Identify which cell holds the provided text, then report its (X, Y) central coordinate. 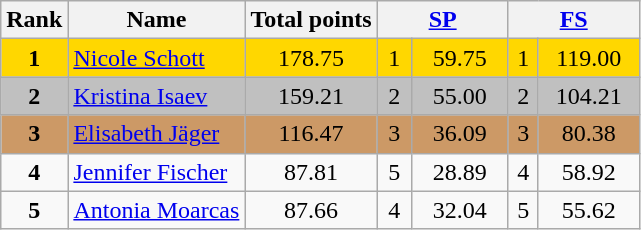
36.09 (460, 134)
104.21 (588, 96)
28.89 (460, 172)
Rank (34, 20)
32.04 (460, 210)
59.75 (460, 58)
SP (442, 20)
Kristina Isaev (156, 96)
Elisabeth Jäger (156, 134)
116.47 (311, 134)
58.92 (588, 172)
87.66 (311, 210)
178.75 (311, 58)
80.38 (588, 134)
Antonia Moarcas (156, 210)
Nicole Schott (156, 58)
87.81 (311, 172)
55.00 (460, 96)
Jennifer Fischer (156, 172)
Total points (311, 20)
FS (574, 20)
159.21 (311, 96)
Name (156, 20)
119.00 (588, 58)
55.62 (588, 210)
